Determine the [X, Y] coordinate at the center of the cell enclosing the given text.  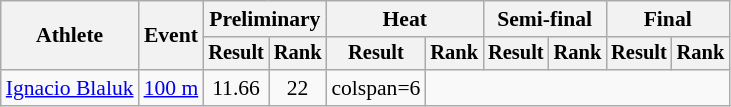
100 m [172, 88]
colspan=6 [376, 88]
Preliminary [264, 19]
Athlete [70, 36]
Ignacio Blaluk [70, 88]
11.66 [236, 88]
22 [298, 88]
Final [668, 19]
Event [172, 36]
Heat [404, 19]
Semi-final [544, 19]
